Detect which cell encompasses the target text, then output its [X, Y] center coordinate. 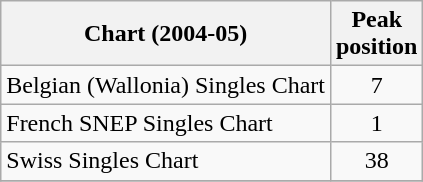
Belgian (Wallonia) Singles Chart [166, 85]
French SNEP Singles Chart [166, 123]
38 [376, 161]
Peakposition [376, 34]
Chart (2004-05) [166, 34]
1 [376, 123]
Swiss Singles Chart [166, 161]
7 [376, 85]
